Return the (x, y) coordinate for the center point of the cell that contains the specified text.  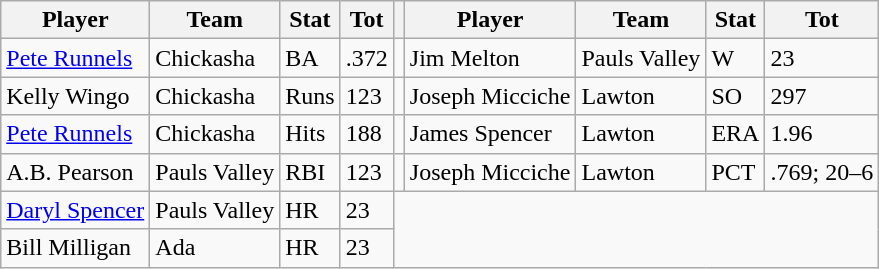
SO (736, 96)
Ada (215, 248)
Runs (310, 96)
A.B. Pearson (76, 172)
Daryl Spencer (76, 210)
BA (310, 58)
RBI (310, 172)
Hits (310, 134)
James Spencer (490, 134)
188 (366, 134)
ERA (736, 134)
297 (822, 96)
.372 (366, 58)
W (736, 58)
PCT (736, 172)
Bill Milligan (76, 248)
Jim Melton (490, 58)
Kelly Wingo (76, 96)
.769; 20–6 (822, 172)
1.96 (822, 134)
